For the text-containing cell, return its midpoint in (x, y) coordinate format. 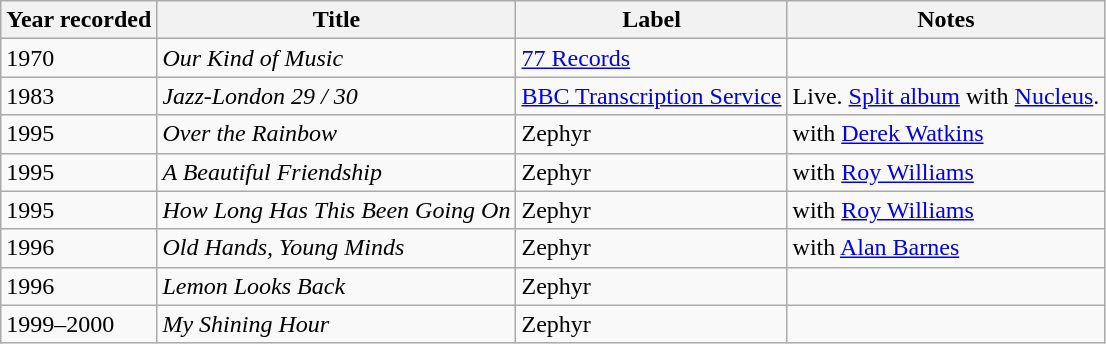
with Alan Barnes (946, 248)
BBC Transcription Service (652, 96)
Jazz-London 29 / 30 (336, 96)
A Beautiful Friendship (336, 172)
Label (652, 20)
Notes (946, 20)
1983 (79, 96)
1970 (79, 58)
Our Kind of Music (336, 58)
Over the Rainbow (336, 134)
Old Hands, Young Minds (336, 248)
How Long Has This Been Going On (336, 210)
with Derek Watkins (946, 134)
77 Records (652, 58)
Year recorded (79, 20)
1999–2000 (79, 324)
Title (336, 20)
Live. Split album with Nucleus. (946, 96)
Lemon Looks Back (336, 286)
My Shining Hour (336, 324)
